Pinpoint the cell where the given text exists, returning its [x, y] midpoint coordinate. 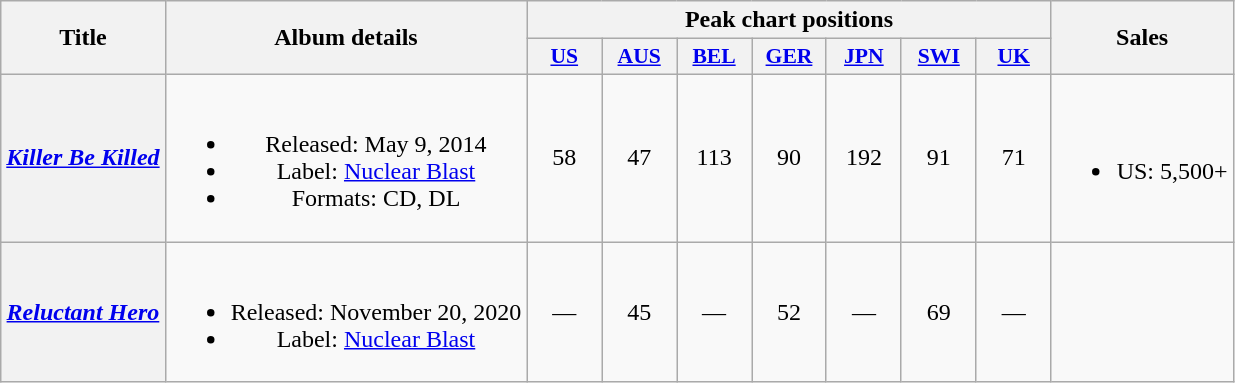
45 [640, 312]
113 [714, 158]
Peak chart positions [789, 20]
Title [83, 38]
Released: May 9, 2014Label: Nuclear BlastFormats: CD, DL [346, 158]
US: 5,500+ [1142, 158]
AUS [640, 57]
192 [864, 158]
71 [1014, 158]
52 [790, 312]
Reluctant Hero [83, 312]
GER [790, 57]
JPN [864, 57]
90 [790, 158]
47 [640, 158]
91 [938, 158]
Killer Be Killed [83, 158]
SWI [938, 57]
BEL [714, 57]
Sales [1142, 38]
69 [938, 312]
Released: November 20, 2020Label: Nuclear Blast [346, 312]
US [564, 57]
UK [1014, 57]
Album details [346, 38]
58 [564, 158]
